Detect which cell encompasses the target text, then output its (x, y) center coordinate. 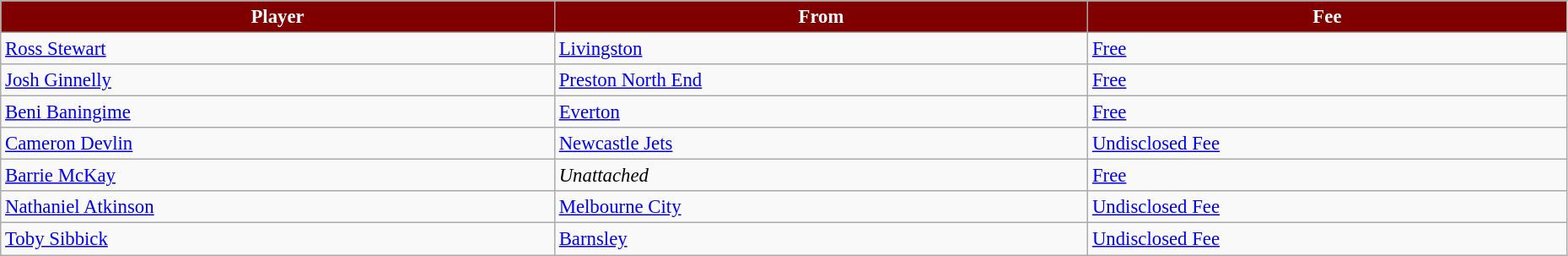
Cameron Devlin (278, 144)
Barrie McKay (278, 176)
Barnsley (821, 239)
Everton (821, 112)
Melbourne City (821, 207)
Newcastle Jets (821, 144)
Beni Baningime (278, 112)
Toby Sibbick (278, 239)
Fee (1328, 17)
Josh Ginnelly (278, 80)
Nathaniel Atkinson (278, 207)
From (821, 17)
Player (278, 17)
Livingston (821, 49)
Unattached (821, 176)
Ross Stewart (278, 49)
Preston North End (821, 80)
